Extract the [X, Y] coordinate from the center of the cell holding the provided text.  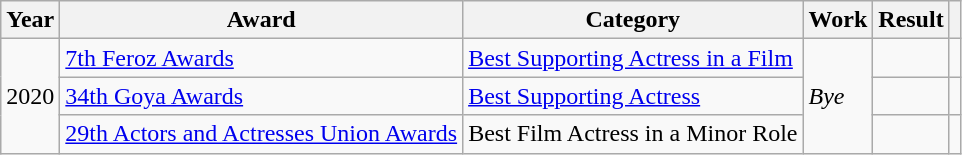
Best Film Actress in a Minor Role [633, 134]
2020 [30, 96]
7th Feroz Awards [262, 58]
Category [633, 20]
Best Supporting Actress in a Film [633, 58]
29th Actors and Actresses Union Awards [262, 134]
Year [30, 20]
Bye [838, 96]
Best Supporting Actress [633, 96]
Award [262, 20]
Work [838, 20]
Result [911, 20]
34th Goya Awards [262, 96]
